Output the [x, y] coordinate of the center of the cell containing the given text.  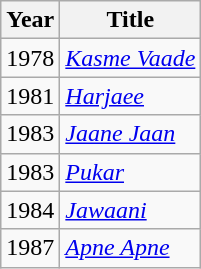
1984 [30, 210]
Jawaani [130, 210]
1987 [30, 248]
Jaane Jaan [130, 134]
Title [130, 20]
1978 [30, 58]
1981 [30, 96]
Pukar [130, 172]
Year [30, 20]
Kasme Vaade [130, 58]
Harjaee [130, 96]
Apne Apne [130, 248]
